From the cell containing the given text, extract its center point as [X, Y] coordinate. 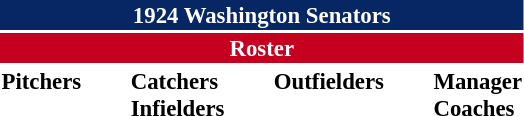
Roster [262, 48]
1924 Washington Senators [262, 15]
